Capture the cell that displays the provided text and extract its [x, y] central coordinate. 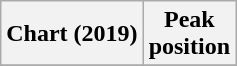
Peakposition [189, 34]
Chart (2019) [72, 34]
